Output the [X, Y] coordinate of the center of the cell containing the given text.  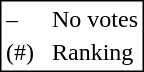
(#) [20, 53]
– [20, 19]
Ranking [94, 53]
No votes [94, 19]
